Search for the cell housing the specified text and yield its (x, y) center coordinate. 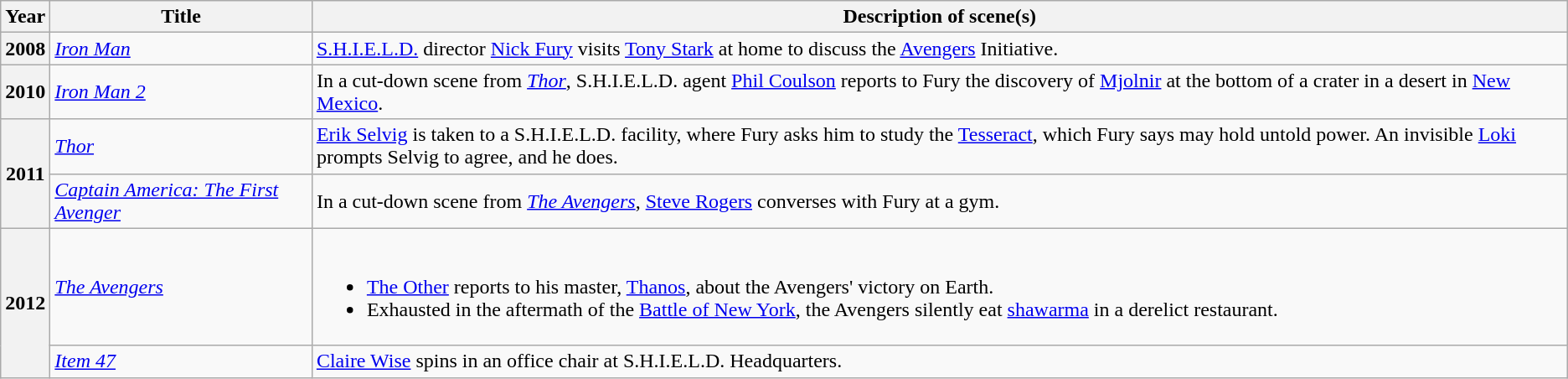
The Avengers (181, 287)
In a cut-down scene from The Avengers, Steve Rogers converses with Fury at a gym. (940, 201)
2012 (25, 303)
Item 47 (181, 361)
2008 (25, 49)
Title (181, 17)
2011 (25, 174)
Claire Wise spins in an office chair at S.H.I.E.L.D. Headquarters. (940, 361)
Thor (181, 146)
Captain America: The First Avenger (181, 201)
Description of scene(s) (940, 17)
S.H.I.E.L.D. director Nick Fury visits Tony Stark at home to discuss the Avengers Initiative. (940, 49)
Iron Man (181, 49)
Year (25, 17)
2010 (25, 92)
Iron Man 2 (181, 92)
